Provide the (x, y) coordinate of the cell's center where the given text is located.  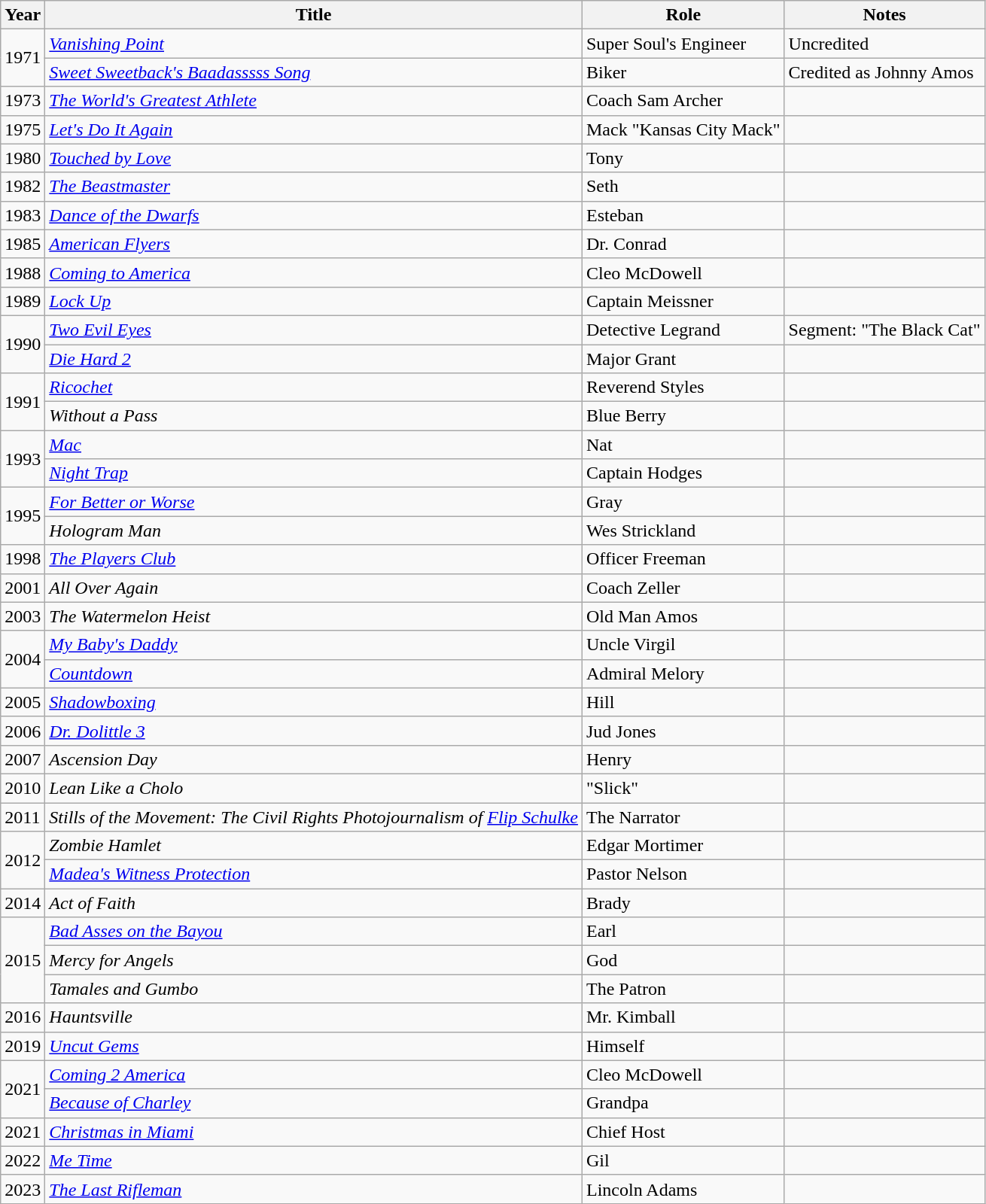
Admiral Melory (683, 673)
Coming 2 America (314, 1075)
1995 (23, 516)
The Narrator (683, 816)
2010 (23, 788)
Henry (683, 759)
Nat (683, 445)
Coach Zeller (683, 588)
Gil (683, 1160)
Without a Pass (314, 416)
Blue Berry (683, 416)
The Watermelon Heist (314, 616)
Coming to America (314, 272)
Countdown (314, 673)
Hauntsville (314, 1017)
2011 (23, 816)
Die Hard 2 (314, 359)
Mercy for Angels (314, 960)
Brady (683, 903)
1975 (23, 129)
Two Evil Eyes (314, 330)
Ricochet (314, 388)
2003 (23, 616)
Jud Jones (683, 731)
1988 (23, 272)
Night Trap (314, 473)
Lock Up (314, 301)
Himself (683, 1046)
Gray (683, 502)
Hologram Man (314, 531)
Lean Like a Cholo (314, 788)
1993 (23, 459)
Christmas in Miami (314, 1132)
The Beastmaster (314, 187)
Captain Meissner (683, 301)
Captain Hodges (683, 473)
Notes (884, 15)
Wes Strickland (683, 531)
Year (23, 15)
Dance of the Dwarfs (314, 215)
Super Soul's Engineer (683, 44)
1982 (23, 187)
Sweet Sweetback's Baadasssss Song (314, 72)
Shadowboxing (314, 702)
2015 (23, 960)
Mack "Kansas City Mack" (683, 129)
Major Grant (683, 359)
Tamales and Gumbo (314, 989)
Vanishing Point (314, 44)
1990 (23, 344)
Coach Sam Archer (683, 101)
2016 (23, 1017)
2023 (23, 1189)
2012 (23, 860)
Act of Faith (314, 903)
Zombie Hamlet (314, 846)
1991 (23, 402)
Segment: "The Black Cat" (884, 330)
Officer Freeman (683, 559)
Touched by Love (314, 158)
The Patron (683, 989)
God (683, 960)
"Slick" (683, 788)
Uncle Virgil (683, 645)
Hill (683, 702)
2006 (23, 731)
Dr. Dolittle 3 (314, 731)
Chief Host (683, 1132)
1973 (23, 101)
The World's Greatest Athlete (314, 101)
2007 (23, 759)
1998 (23, 559)
Detective Legrand (683, 330)
2022 (23, 1160)
2004 (23, 659)
1983 (23, 215)
Because of Charley (314, 1103)
American Flyers (314, 244)
Biker (683, 72)
1971 (23, 58)
Seth (683, 187)
Lincoln Adams (683, 1189)
The Players Club (314, 559)
For Better or Worse (314, 502)
Role (683, 15)
All Over Again (314, 588)
Pastor Nelson (683, 874)
2014 (23, 903)
1989 (23, 301)
Earl (683, 932)
My Baby's Daddy (314, 645)
Ascension Day (314, 759)
Bad Asses on the Bayou (314, 932)
Mr. Kimball (683, 1017)
Madea's Witness Protection (314, 874)
1980 (23, 158)
The Last Rifleman (314, 1189)
Dr. Conrad (683, 244)
Tony (683, 158)
Edgar Mortimer (683, 846)
Old Man Amos (683, 616)
Grandpa (683, 1103)
Uncredited (884, 44)
Credited as Johnny Amos (884, 72)
Mac (314, 445)
Title (314, 15)
2019 (23, 1046)
1985 (23, 244)
Reverend Styles (683, 388)
Esteban (683, 215)
Let's Do It Again (314, 129)
Stills of the Movement: The Civil Rights Photojournalism of Flip Schulke (314, 816)
2005 (23, 702)
Me Time (314, 1160)
Uncut Gems (314, 1046)
2001 (23, 588)
